Detect which cell encompasses the target text, then output its (X, Y) center coordinate. 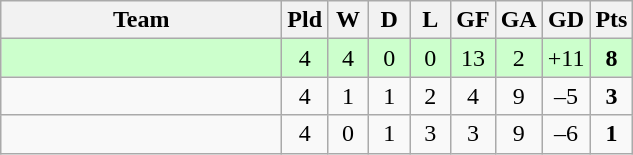
8 (612, 58)
GD (566, 20)
13 (473, 58)
+11 (566, 58)
L (430, 20)
–5 (566, 96)
GF (473, 20)
Pts (612, 20)
Pld (305, 20)
GA (518, 20)
W (348, 20)
Team (142, 20)
D (390, 20)
–6 (566, 134)
